Locate the cell with the specified text and output its [x, y] center coordinate. 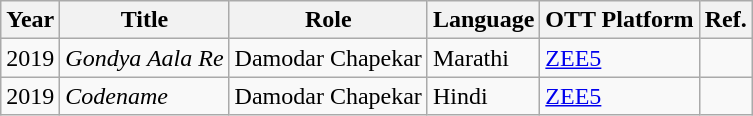
Marathi [483, 58]
Year [30, 20]
Role [328, 20]
Ref. [726, 20]
OTT Platform [620, 20]
Gondya Aala Re [144, 58]
Hindi [483, 96]
Language [483, 20]
Codename [144, 96]
Title [144, 20]
